Pinpoint the cell where the given text exists, returning its (x, y) midpoint coordinate. 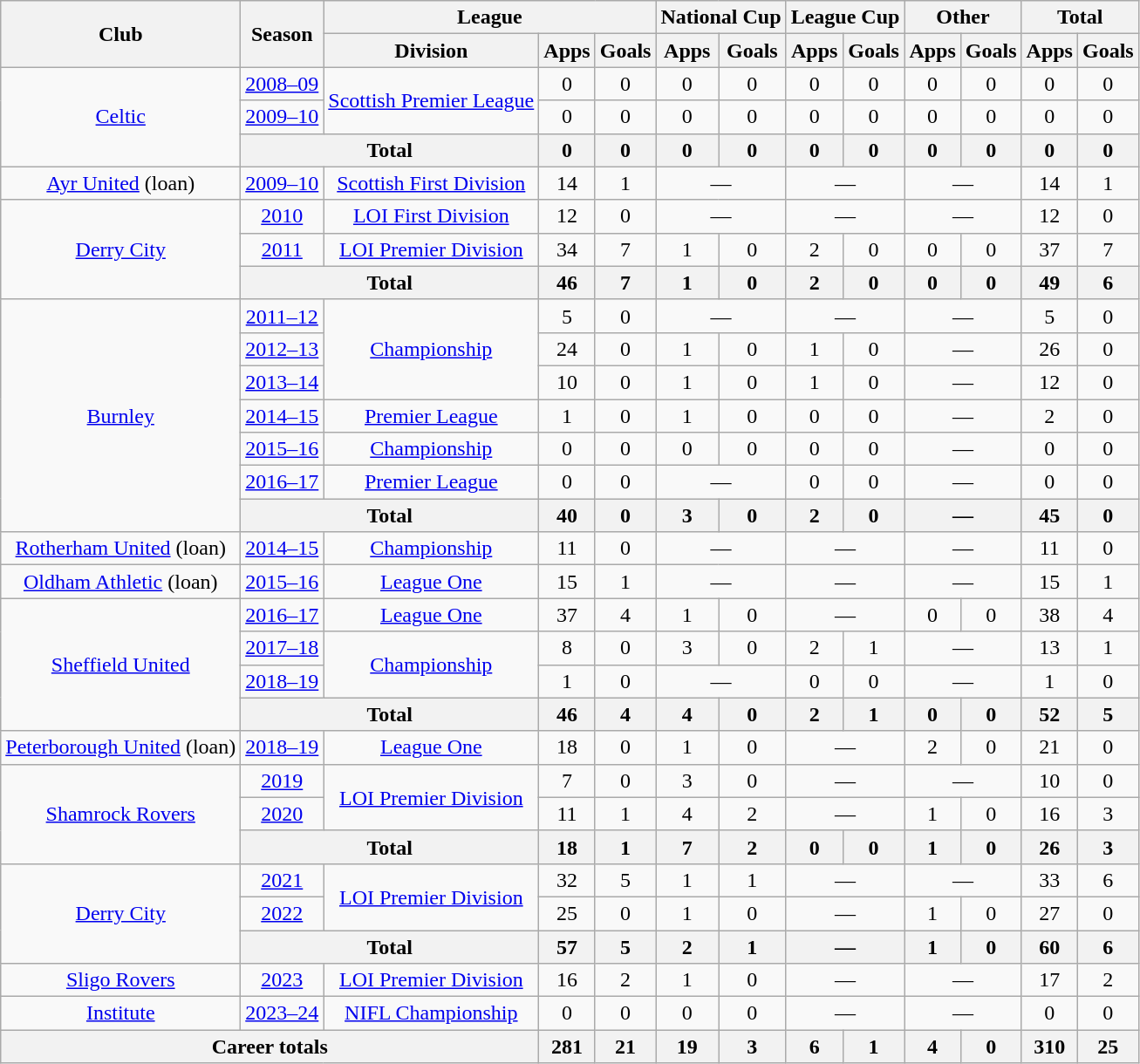
Sheffield United (120, 665)
2020 (283, 814)
Scottish Premier League (431, 100)
13 (1049, 648)
League (490, 17)
2021 (283, 880)
310 (1049, 1047)
2011 (283, 249)
Other (963, 17)
52 (1049, 714)
40 (567, 515)
24 (567, 349)
38 (1049, 615)
2010 (283, 216)
2012–13 (283, 349)
Institute (120, 1013)
60 (1049, 946)
Club (120, 34)
LOI First Division (431, 216)
Sligo Rovers (120, 980)
NIFL Championship (431, 1013)
8 (567, 648)
National Cup (720, 17)
49 (1049, 283)
2017–18 (283, 648)
45 (1049, 515)
Rotherham United (loan) (120, 549)
Celtic (120, 117)
League Cup (845, 17)
Season (283, 34)
32 (567, 880)
Career totals (270, 1047)
17 (1049, 980)
2023 (283, 980)
2022 (283, 913)
57 (567, 946)
2023–24 (283, 1013)
Peterborough United (loan) (120, 747)
Oldham Athletic (loan) (120, 582)
19 (687, 1047)
2019 (283, 781)
Shamrock Rovers (120, 814)
33 (1049, 880)
Scottish First Division (431, 183)
34 (567, 249)
2013–14 (283, 382)
281 (567, 1047)
Burnley (120, 415)
27 (1049, 913)
2011–12 (283, 316)
Division (431, 51)
2008–09 (283, 84)
Ayr United (loan) (120, 183)
